Output the [x, y] coordinate of the center of the cell containing the given text.  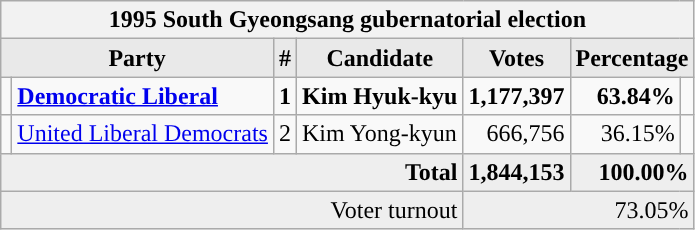
Party [138, 58]
1,844,153 [516, 172]
1,177,397 [516, 96]
666,756 [516, 134]
2 [284, 134]
Percentage [632, 58]
1 [284, 96]
Democratic Liberal [143, 96]
100.00% [632, 172]
Voter turnout [232, 210]
Kim Hyuk-kyu [380, 96]
Total [232, 172]
Kim Yong-kyun [380, 134]
# [284, 58]
United Liberal Democrats [143, 134]
36.15% [625, 134]
73.05% [578, 210]
63.84% [625, 96]
Votes [516, 58]
1995 South Gyeongsang gubernatorial election [348, 20]
Candidate [380, 58]
